Provide the (X, Y) coordinate of the cell's center where the given text is located.  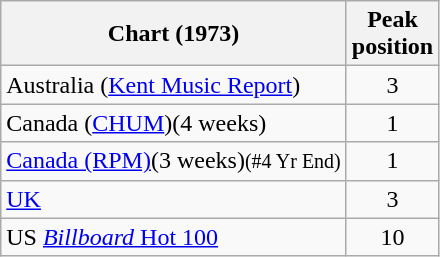
Peakposition (392, 34)
US Billboard Hot 100 (174, 237)
10 (392, 237)
Chart (1973) (174, 34)
Canada (RPM)(3 weeks)(#4 Yr End) (174, 161)
UK (174, 199)
Australia (Kent Music Report) (174, 85)
Canada (CHUM)(4 weeks) (174, 123)
